Pinpoint the cell where the given text exists, returning its (x, y) midpoint coordinate. 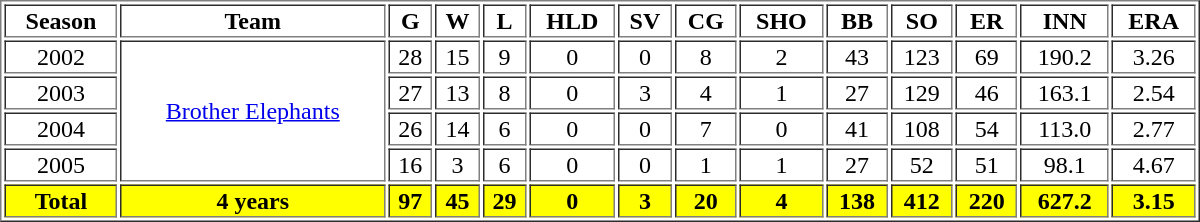
43 (857, 56)
HLD (572, 20)
46 (987, 92)
52 (922, 164)
W (457, 20)
SO (922, 20)
2003 (60, 92)
L (504, 20)
97 (410, 200)
113.0 (1065, 128)
69 (987, 56)
98.1 (1065, 164)
108 (922, 128)
129 (922, 92)
2004 (60, 128)
123 (922, 56)
CG (706, 20)
14 (457, 128)
4 years (252, 200)
3.26 (1154, 56)
28 (410, 56)
627.2 (1065, 200)
Team (252, 20)
G (410, 20)
2 (782, 56)
190.2 (1065, 56)
41 (857, 128)
BB (857, 20)
51 (987, 164)
138 (857, 200)
220 (987, 200)
412 (922, 200)
SV (645, 20)
29 (504, 200)
15 (457, 56)
2.54 (1154, 92)
2002 (60, 56)
3.15 (1154, 200)
ER (987, 20)
26 (410, 128)
4.67 (1154, 164)
16 (410, 164)
7 (706, 128)
Season (60, 20)
9 (504, 56)
2005 (60, 164)
13 (457, 92)
20 (706, 200)
45 (457, 200)
163.1 (1065, 92)
Total (60, 200)
ERA (1154, 20)
2.77 (1154, 128)
54 (987, 128)
INN (1065, 20)
SHO (782, 20)
Brother Elephants (252, 110)
